Find where the given text appears and provide that cell's center as [x, y] coordinate. 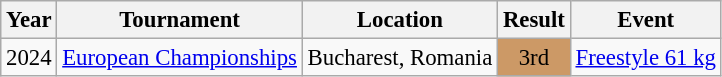
Result [534, 20]
Freestyle 61 kg [646, 58]
2024 [29, 58]
3rd [534, 58]
European Championships [180, 58]
Bucharest, Romania [400, 58]
Year [29, 20]
Location [400, 20]
Tournament [180, 20]
Event [646, 20]
